Identify which cell holds the provided text, then report its (x, y) central coordinate. 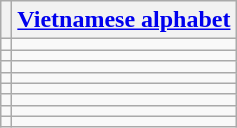
Vietnamese alphabet (124, 20)
